For the text-containing cell, return its midpoint in [X, Y] coordinate format. 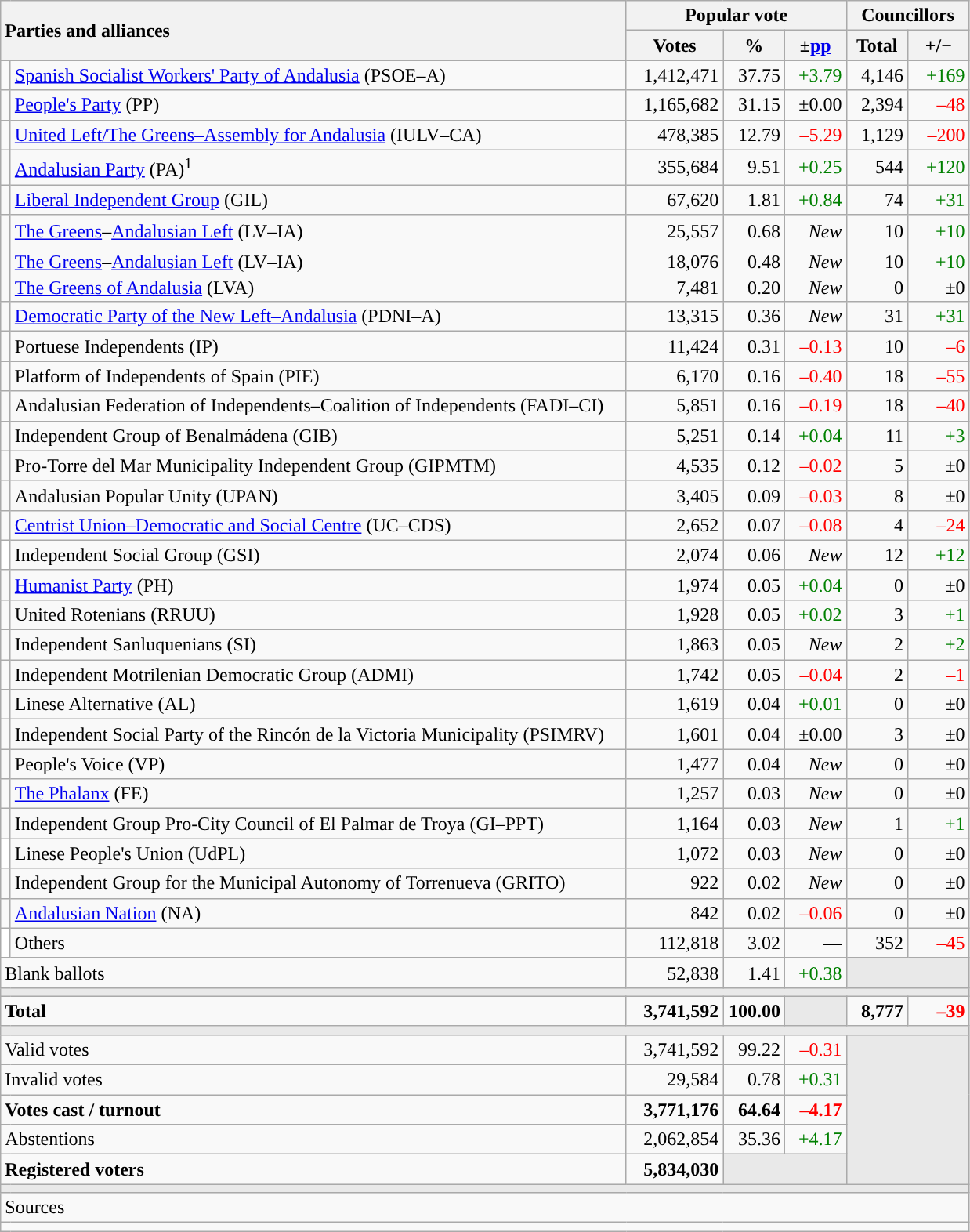
3.02 [754, 943]
Liberal Independent Group (GIL) [318, 200]
2,074 [675, 555]
13,315 [675, 317]
1.81 [754, 200]
67,620 [675, 200]
+0.31 [815, 1080]
1.41 [754, 973]
842 [675, 913]
112,818 [675, 943]
1,072 [675, 853]
35.36 [754, 1140]
–0.19 [815, 406]
Independent Social Group (GSI) [318, 555]
0.12 [754, 466]
Pro-Torre del Mar Municipality Independent Group (GIPMTM) [318, 466]
74 [878, 200]
8 [878, 495]
6,170 [675, 376]
Independent Sanluquenians (SI) [318, 645]
1 [878, 824]
1,165,682 [675, 105]
United Left/The Greens–Assembly for Andalusia (IULV–CA) [318, 135]
Independent Group for the Municipal Autonomy of Torrenueva (GRITO) [318, 883]
Portuese Independents (IP) [318, 346]
1,619 [675, 705]
–200 [939, 135]
29,584 [675, 1080]
Invalid votes [313, 1080]
Andalusian Popular Unity (UPAN) [318, 495]
People's Party (PP) [318, 105]
–0.08 [815, 525]
4,146 [878, 75]
0.07 [754, 525]
7,481 [675, 288]
Councillors [907, 16]
1,257 [675, 794]
0.06 [754, 555]
+0.02 [815, 614]
4 [878, 525]
100.00 [754, 1011]
+0.01 [815, 705]
5 [878, 466]
–0.03 [815, 495]
–0.31 [815, 1049]
0.36 [754, 317]
25,557 [675, 232]
18,076 [675, 262]
% [754, 45]
Spanish Socialist Workers' Party of Andalusia (PSOE–A) [318, 75]
Andalusian Party (PA)1 [318, 168]
±pp [815, 45]
+4.17 [815, 1140]
Linese Alternative (AL) [318, 705]
–4.17 [815, 1110]
0.14 [754, 436]
31 [878, 317]
355,684 [675, 168]
Humanist Party (PH) [318, 585]
52,838 [675, 973]
Popular vote [737, 16]
478,385 [675, 135]
12 [878, 555]
1,974 [675, 585]
–0.06 [815, 913]
Votes [675, 45]
+0.84 [815, 200]
+0.25 [815, 168]
64.64 [754, 1110]
37.75 [754, 75]
The Phalanx (FE) [318, 794]
+3 [939, 436]
1,477 [675, 764]
+169 [939, 75]
+12 [939, 555]
–55 [939, 376]
Others [318, 943]
–39 [939, 1011]
8,777 [878, 1011]
+120 [939, 168]
Andalusian Nation (NA) [318, 913]
0.48 [754, 262]
0.31 [754, 346]
Votes cast / turnout [313, 1110]
3,405 [675, 495]
352 [878, 943]
–45 [939, 943]
–5.29 [815, 135]
— [815, 943]
5,851 [675, 406]
Sources [485, 1208]
4,535 [675, 466]
Centrist Union–Democratic and Social Centre (UC–CDS) [318, 525]
0.20 [754, 288]
Registered voters [313, 1169]
–24 [939, 525]
–0.13 [815, 346]
544 [878, 168]
Linese People's Union (UdPL) [318, 853]
–0.40 [815, 376]
12.79 [754, 135]
Independent Social Party of the Rincón de la Victoria Municipality (PSIMRV) [318, 734]
2,062,854 [675, 1140]
0.09 [754, 495]
–40 [939, 406]
+3.79 [815, 75]
5,251 [675, 436]
31.15 [754, 105]
1,164 [675, 824]
–1 [939, 675]
+0.38 [815, 973]
0.78 [754, 1080]
People's Voice (VP) [318, 764]
Independent Group Pro-City Council of El Palmar de Troya (GI–PPT) [318, 824]
2,652 [675, 525]
3,771,176 [675, 1110]
1,742 [675, 675]
Blank ballots [313, 973]
0.68 [754, 232]
–0.02 [815, 466]
Valid votes [313, 1049]
99.22 [754, 1049]
+2 [939, 645]
9.51 [754, 168]
The Greens of Andalusia (LVA) [318, 288]
Independent Motrilenian Democratic Group (ADMI) [318, 675]
Andalusian Federation of Independents–Coalition of Independents (FADI–CI) [318, 406]
1,129 [878, 135]
5,834,030 [675, 1169]
Independent Group of Benalmádena (GIB) [318, 436]
–6 [939, 346]
Democratic Party of the New Left–Andalusia (PDNI–A) [318, 317]
1,412,471 [675, 75]
–0.04 [815, 675]
Platform of Independents of Spain (PIE) [318, 376]
11 [878, 436]
–48 [939, 105]
1,928 [675, 614]
1,863 [675, 645]
11,424 [675, 346]
+/− [939, 45]
1,601 [675, 734]
922 [675, 883]
Abstentions [313, 1140]
United Rotenians (RRUU) [318, 614]
Parties and alliances [313, 31]
2,394 [878, 105]
